Pinpoint the cell where the given text exists, returning its [x, y] midpoint coordinate. 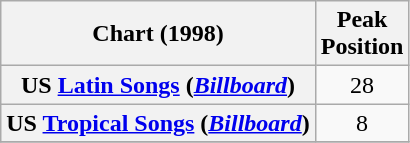
8 [362, 123]
US Latin Songs (Billboard) [158, 85]
Peak Position [362, 34]
Chart (1998) [158, 34]
28 [362, 85]
US Tropical Songs (Billboard) [158, 123]
